Output the (x, y) coordinate of the center of the cell containing the given text.  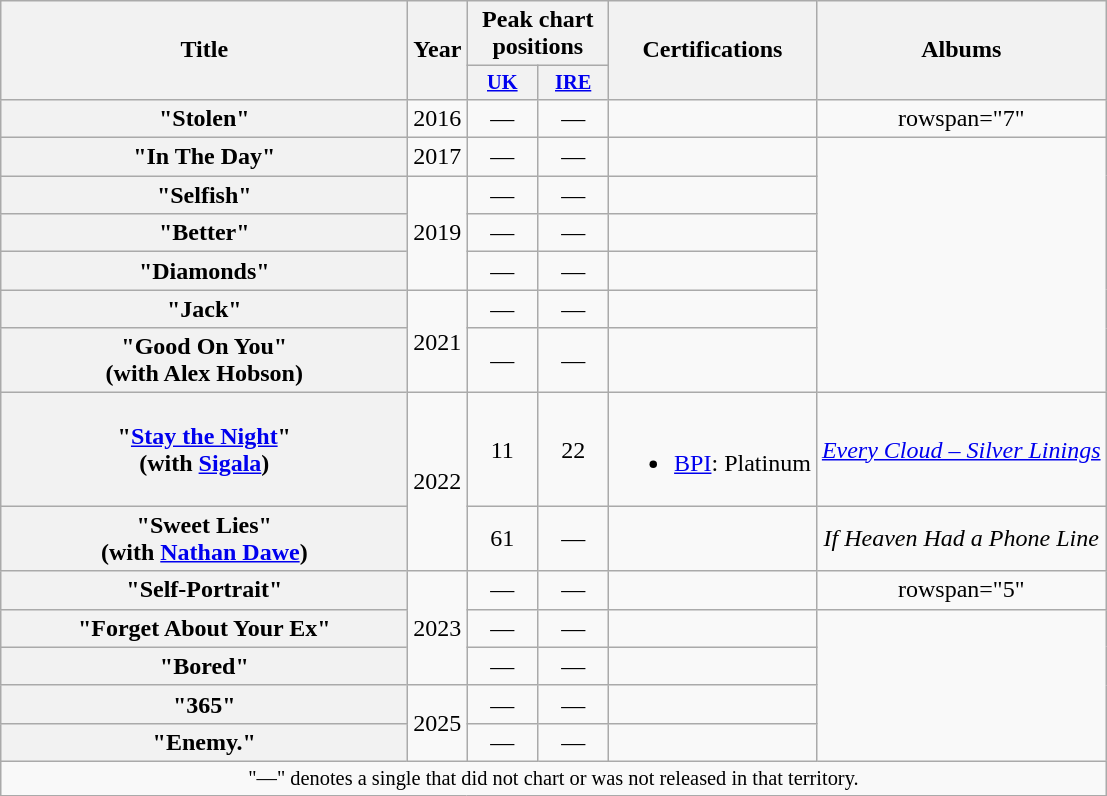
"Self-Portrait" (204, 590)
2022 (438, 482)
"In The Day" (204, 157)
"Diamonds" (204, 271)
"Bored" (204, 666)
IRE (574, 83)
2023 (438, 628)
Title (204, 50)
Albums (961, 50)
"Sweet Lies"(with Nathan Dawe) (204, 538)
BPI: Platinum (713, 450)
"Stolen" (204, 118)
"Good On You"(with Alex Hobson) (204, 360)
rowspan="5" (961, 590)
61 (502, 538)
2016 (438, 118)
Peak chart positions (538, 34)
UK (502, 83)
"Enemy." (204, 742)
2021 (438, 342)
Certifications (713, 50)
"Forget About Your Ex" (204, 628)
Every Cloud – Silver Linings (961, 450)
2017 (438, 157)
"Stay the Night"(with Sigala) (204, 450)
2025 (438, 723)
rowspan="7" (961, 118)
22 (574, 450)
11 (502, 450)
"365" (204, 704)
"Better" (204, 233)
"Selfish" (204, 195)
If Heaven Had a Phone Line (961, 538)
"Jack" (204, 309)
"—" denotes a single that did not chart or was not released in that territory. (554, 778)
Year (438, 50)
2019 (438, 233)
